Scan for the cell matching the given text and deliver its (x, y) coordinate at center. 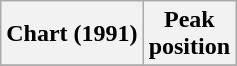
Peakposition (189, 34)
Chart (1991) (72, 34)
